Pinpoint the cell where the given text exists, returning its [x, y] midpoint coordinate. 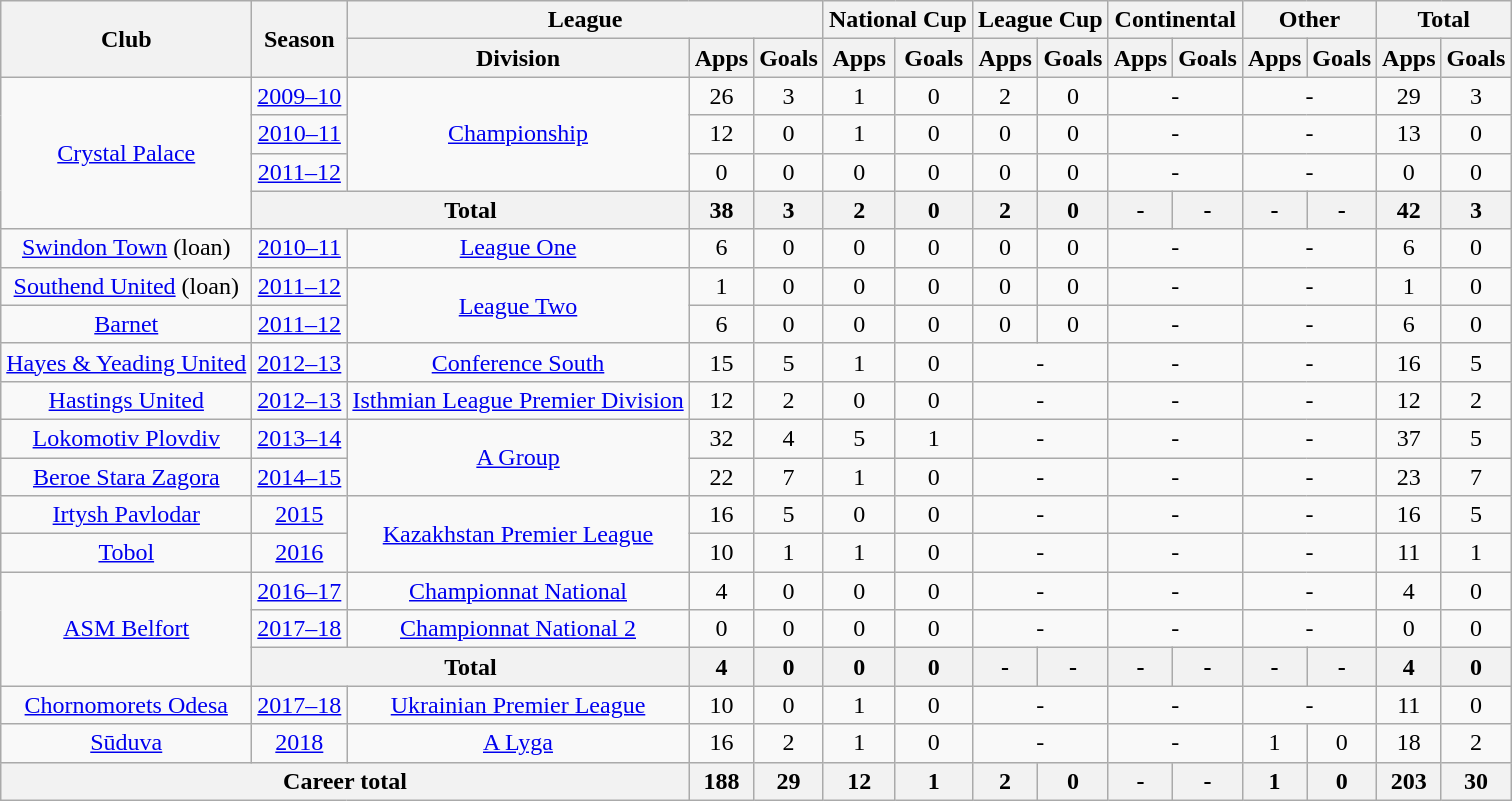
15 [721, 362]
A Lyga [518, 743]
2009–10 [300, 96]
2018 [300, 743]
Championnat National [518, 591]
37 [1409, 438]
203 [1409, 781]
Hayes & Yeading United [126, 362]
Crystal Palace [126, 153]
Club [126, 39]
Championnat National 2 [518, 629]
Sūduva [126, 743]
Barnet [126, 324]
Southend United (loan) [126, 286]
13 [1409, 134]
22 [721, 477]
2016–17 [300, 591]
Isthmian League Premier Division [518, 400]
League One [518, 248]
Season [300, 39]
26 [721, 96]
Tobol [126, 553]
2013–14 [300, 438]
Other [1309, 20]
42 [1409, 210]
Chornomorets Odesa [126, 705]
Lokomotiv Plovdiv [126, 438]
Continental [1175, 20]
League Cup [1040, 20]
32 [721, 438]
A Group [518, 457]
Swindon Town (loan) [126, 248]
188 [721, 781]
30 [1476, 781]
2014–15 [300, 477]
National Cup [898, 20]
23 [1409, 477]
Ukrainian Premier League [518, 705]
2015 [300, 515]
2016 [300, 553]
38 [721, 210]
Career total [345, 781]
League [586, 20]
Irtysh Pavlodar [126, 515]
Hastings United [126, 400]
Beroe Stara Zagora [126, 477]
ASM Belfort [126, 629]
Conference South [518, 362]
Kazakhstan Premier League [518, 534]
Division [518, 58]
Championship [518, 134]
18 [1409, 743]
League Two [518, 305]
